Pinpoint the cell where the given text exists, returning its (x, y) midpoint coordinate. 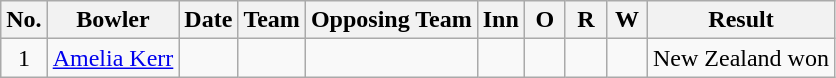
Amelia Kerr (113, 58)
Result (740, 20)
No. (24, 20)
Bowler (113, 20)
W (626, 20)
Team (272, 20)
Inn (500, 20)
Date (208, 20)
Opposing Team (391, 20)
O (544, 20)
1 (24, 58)
New Zealand won (740, 58)
R (586, 20)
